Identify which cell holds the provided text, then report its (X, Y) central coordinate. 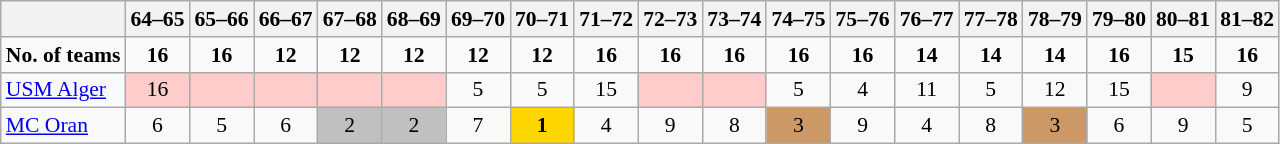
64–65 (157, 19)
65–66 (221, 19)
76–77 (927, 19)
72–73 (670, 19)
68–69 (414, 19)
71–72 (606, 19)
79–80 (1119, 19)
77–78 (991, 19)
78–79 (1055, 19)
73–74 (734, 19)
74–75 (798, 19)
67–68 (350, 19)
66–67 (286, 19)
80–81 (1183, 19)
69–70 (478, 19)
11 (927, 90)
7 (478, 126)
USM Alger (64, 90)
75–76 (863, 19)
81–82 (1247, 19)
1 (542, 126)
70–71 (542, 19)
MC Oran (64, 126)
No. of teams (64, 55)
